Search for the cell housing the specified text and yield its (X, Y) center coordinate. 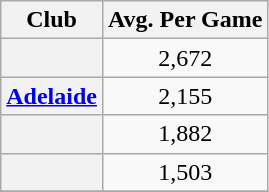
1,882 (184, 134)
2,672 (184, 58)
Club (52, 20)
Adelaide (52, 96)
Avg. Per Game (184, 20)
1,503 (184, 172)
2,155 (184, 96)
